Capture the cell that displays the provided text and extract its (x, y) central coordinate. 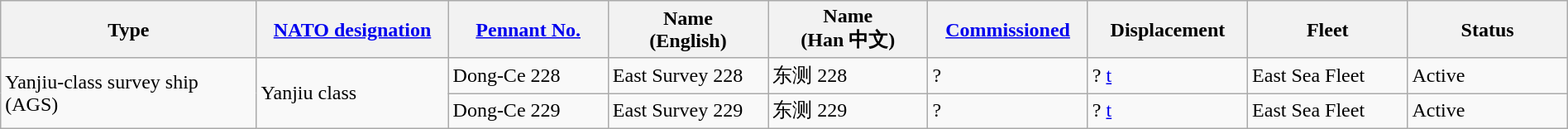
东测 229 (849, 111)
East Survey 228 (688, 76)
Yanjiu-class survey ship (AGS) (129, 93)
Name(English) (688, 30)
Fleet (1328, 30)
Type (129, 30)
东测 228 (849, 76)
Pennant No. (528, 30)
Name(Han 中文) (849, 30)
Dong-Ce 228 (528, 76)
Dong-Ce 229 (528, 111)
NATO designation (352, 30)
Commissioned (1007, 30)
Displacement (1168, 30)
Status (1487, 30)
Yanjiu class (352, 93)
East Survey 229 (688, 111)
